Output the (X, Y) coordinate of the center of the cell containing the given text.  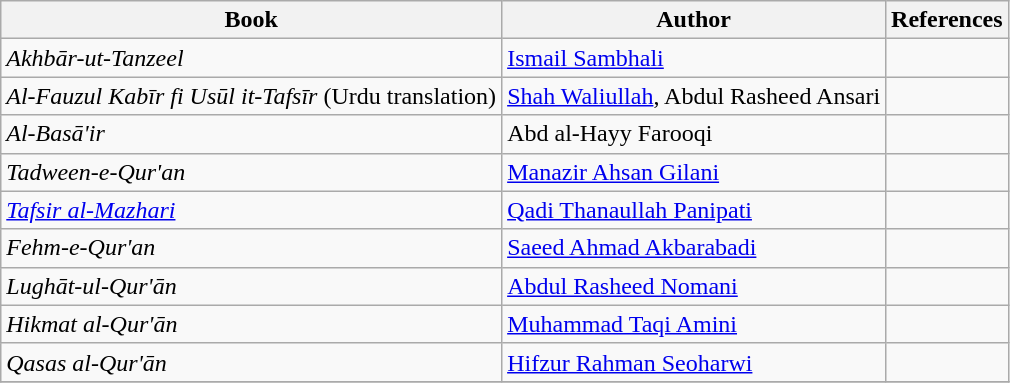
Hikmat al-Qur'ān (252, 324)
References (948, 20)
Saeed Ahmad Akbarabadi (694, 248)
Muhammad Taqi Amini (694, 324)
Al-Basā'ir (252, 134)
Book (252, 20)
Fehm-e-Qur'an (252, 248)
Hifzur Rahman Seoharwi (694, 362)
Akhbār-ut-Tanzeel (252, 58)
Tafsir al-Mazhari (252, 210)
Abd al-Hayy Farooqi (694, 134)
Qadi Thanaullah Panipati (694, 210)
Al-Fauzul Kabīr fi Usūl it-Tafsīr (Urdu translation) (252, 96)
Lughāt-ul-Qur'ān (252, 286)
Manazir Ahsan Gilani (694, 172)
Shah Waliullah, Abdul Rasheed Ansari (694, 96)
Tadween-e-Qur'an (252, 172)
Author (694, 20)
Ismail Sambhali (694, 58)
Qasas al-Qur'ān (252, 362)
Abdul Rasheed Nomani (694, 286)
